Find where the given text appears and provide that cell's center as (x, y) coordinate. 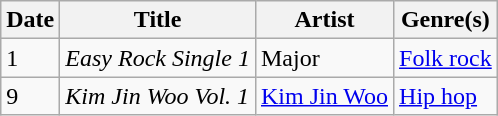
Major (324, 58)
9 (30, 96)
Kim Jin Woo (324, 96)
1 (30, 58)
Date (30, 20)
Kim Jin Woo Vol. 1 (158, 96)
Title (158, 20)
Easy Rock Single 1 (158, 58)
Hip hop (446, 96)
Folk rock (446, 58)
Genre(s) (446, 20)
Artist (324, 20)
